Pinpoint the cell where the given text exists, returning its (X, Y) midpoint coordinate. 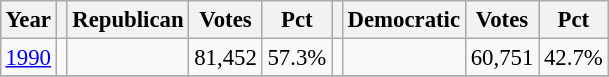
Republican (128, 20)
81,452 (226, 57)
57.3% (296, 57)
60,751 (502, 57)
1990 (28, 57)
Democratic (404, 20)
Year (28, 20)
42.7% (574, 57)
